Extract the [x, y] coordinate from the center of the cell holding the provided text.  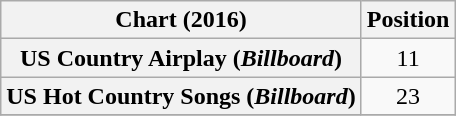
23 [408, 96]
Position [408, 20]
11 [408, 58]
US Country Airplay (Billboard) [181, 58]
US Hot Country Songs (Billboard) [181, 96]
Chart (2016) [181, 20]
